Detect which cell encompasses the target text, then output its (x, y) center coordinate. 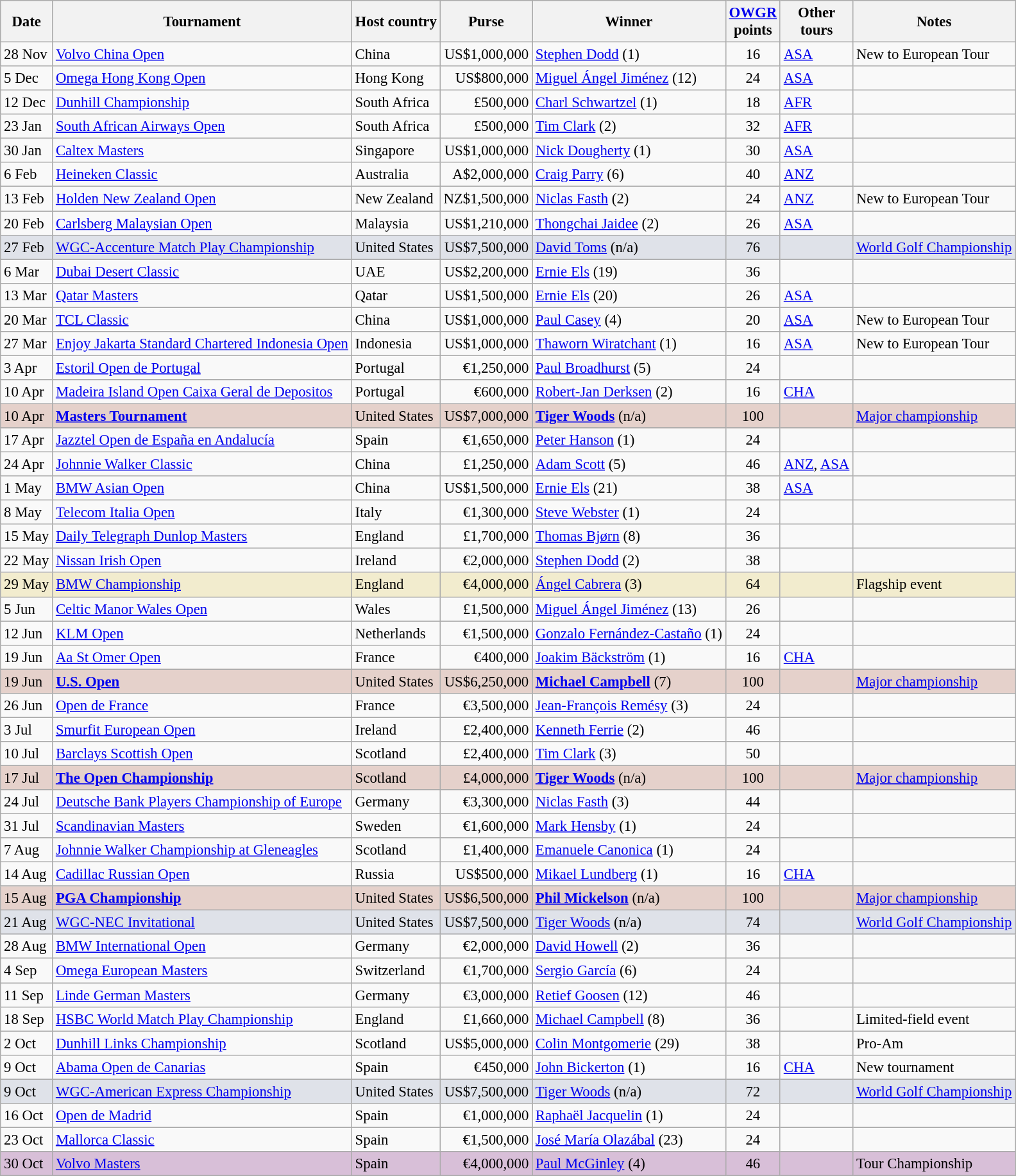
11 Sep (27, 995)
23 Jan (27, 126)
Omega Hong Kong Open (203, 78)
Phil Mickelson (n/a) (629, 898)
12 Jun (27, 633)
6 Mar (27, 271)
Tim Clark (3) (629, 754)
Cadillac Russian Open (203, 874)
Madeira Island Open Caixa Geral de Depositos (203, 392)
€600,000 (486, 392)
OWGRpoints (753, 22)
Open de France (203, 706)
£1,400,000 (486, 850)
28 Nov (27, 55)
21 Aug (27, 923)
South African Airways Open (203, 126)
Niclas Fasth (3) (629, 802)
10 Jul (27, 754)
David Howell (2) (629, 946)
Omega European Masters (203, 971)
Stephen Dodd (2) (629, 561)
KLM Open (203, 633)
The Open Championship (203, 778)
Mikael Lundberg (1) (629, 874)
€1,000,000 (486, 1116)
30 Jan (27, 151)
Qatar (396, 295)
John Bickerton (1) (629, 1067)
€1,600,000 (486, 826)
Stephen Dodd (1) (629, 55)
Thomas Bjørn (8) (629, 536)
PGA Championship (203, 898)
Switzerland (396, 971)
Dunhill Championship (203, 103)
Nick Dougherty (1) (629, 151)
Linde German Masters (203, 995)
Qatar Masters (203, 295)
£1,500,000 (486, 609)
Volvo Masters (203, 1164)
1 May (27, 488)
17 Jul (27, 778)
Host country (396, 22)
Steve Webster (1) (629, 513)
Scandinavian Masters (203, 826)
Ernie Els (21) (629, 488)
Dunhill Links Championship (203, 1043)
US$1,210,000 (486, 223)
14 Aug (27, 874)
Winner (629, 22)
New tournament (934, 1067)
26 Jun (27, 706)
44 (753, 802)
Sweden (396, 826)
£1,700,000 (486, 536)
Daily Telegraph Dunlop Masters (203, 536)
23 Oct (27, 1139)
20 (753, 320)
Celtic Manor Wales Open (203, 609)
€3,300,000 (486, 802)
Italy (396, 513)
Michael Campbell (8) (629, 1019)
24 Jul (27, 802)
Sergio García (6) (629, 971)
13 Feb (27, 199)
15 May (27, 536)
Date (27, 22)
US$800,000 (486, 78)
Heineken Classic (203, 175)
5 Jun (27, 609)
76 (753, 247)
20 Mar (27, 320)
Niclas Fasth (2) (629, 199)
US$5,000,000 (486, 1043)
12 Dec (27, 103)
40 (753, 175)
Emanuele Canonica (1) (629, 850)
Jazztel Open de España en Andalucía (203, 440)
Othertours (816, 22)
32 (753, 126)
Thaworn Wiratchant (1) (629, 344)
Tour Championship (934, 1164)
Ángel Cabrera (3) (629, 585)
Deutsche Bank Players Championship of Europe (203, 802)
Nissan Irish Open (203, 561)
ANZ, ASA (816, 464)
€1,650,000 (486, 440)
Tournament (203, 22)
Pro-Am (934, 1043)
€400,000 (486, 657)
Notes (934, 22)
New Zealand (396, 199)
Ernie Els (20) (629, 295)
Holden New Zealand Open (203, 199)
13 Mar (27, 295)
31 Jul (27, 826)
Singapore (396, 151)
José María Olazábal (23) (629, 1139)
Gonzalo Fernández-Castaño (1) (629, 633)
Wales (396, 609)
Johnnie Walker Classic (203, 464)
Paul Casey (4) (629, 320)
Netherlands (396, 633)
Dubai Desert Classic (203, 271)
Jean-François Remésy (3) (629, 706)
Volvo China Open (203, 55)
50 (753, 754)
BMW Championship (203, 585)
Telecom Italia Open (203, 513)
2 Oct (27, 1043)
Open de Madrid (203, 1116)
€1,700,000 (486, 971)
WGC-NEC Invitational (203, 923)
5 Dec (27, 78)
Mallorca Classic (203, 1139)
£1,660,000 (486, 1019)
US$500,000 (486, 874)
BMW International Open (203, 946)
Smurfit European Open (203, 729)
NZ$1,500,000 (486, 199)
US$6,500,000 (486, 898)
29 May (27, 585)
€3,500,000 (486, 706)
Michael Campbell (7) (629, 681)
22 May (27, 561)
Masters Tournament (203, 416)
Purse (486, 22)
Johnnie Walker Championship at Gleneagles (203, 850)
Mark Hensby (1) (629, 826)
30 Oct (27, 1164)
Malaysia (396, 223)
Hong Kong (396, 78)
Limited-field event (934, 1019)
27 Mar (27, 344)
Abama Open de Canarias (203, 1067)
US$7,000,000 (486, 416)
Enjoy Jakarta Standard Chartered Indonesia Open (203, 344)
Peter Hanson (1) (629, 440)
€3,000,000 (486, 995)
18 (753, 103)
28 Aug (27, 946)
72 (753, 1091)
Robert-Jan Derksen (2) (629, 392)
HSBC World Match Play Championship (203, 1019)
6 Feb (27, 175)
£1,250,000 (486, 464)
Caltex Masters (203, 151)
64 (753, 585)
€1,300,000 (486, 513)
Raphaël Jacquelin (1) (629, 1116)
Australia (396, 175)
7 Aug (27, 850)
17 Apr (27, 440)
8 May (27, 513)
Miguel Ángel Jiménez (12) (629, 78)
David Toms (n/a) (629, 247)
3 Apr (27, 368)
Adam Scott (5) (629, 464)
Kenneth Ferrie (2) (629, 729)
TCL Classic (203, 320)
US$2,200,000 (486, 271)
Thongchai Jaidee (2) (629, 223)
Joakim Bäckström (1) (629, 657)
16 Oct (27, 1116)
U.S. Open (203, 681)
Colin Montgomerie (29) (629, 1043)
Estoril Open de Portugal (203, 368)
Paul Broadhurst (5) (629, 368)
€450,000 (486, 1067)
3 Jul (27, 729)
€1,250,000 (486, 368)
US$6,250,000 (486, 681)
BMW Asian Open (203, 488)
Aa St Omer Open (203, 657)
Retief Goosen (12) (629, 995)
Carlsberg Malaysian Open (203, 223)
WGC-Accenture Match Play Championship (203, 247)
Russia (396, 874)
18 Sep (27, 1019)
Charl Schwartzel (1) (629, 103)
Flagship event (934, 585)
Craig Parry (6) (629, 175)
WGC-American Express Championship (203, 1091)
27 Feb (27, 247)
Indonesia (396, 344)
£4,000,000 (486, 778)
Tim Clark (2) (629, 126)
15 Aug (27, 898)
Miguel Ángel Jiménez (13) (629, 609)
30 (753, 151)
Ernie Els (19) (629, 271)
Barclays Scottish Open (203, 754)
4 Sep (27, 971)
24 Apr (27, 464)
20 Feb (27, 223)
Paul McGinley (4) (629, 1164)
A$2,000,000 (486, 175)
UAE (396, 271)
74 (753, 923)
